Capture the cell that displays the provided text and extract its (X, Y) central coordinate. 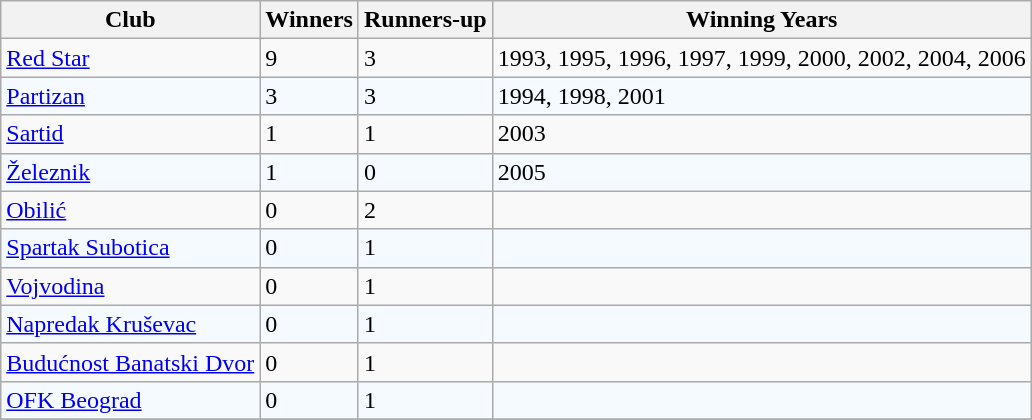
2005 (762, 172)
Sartid (130, 134)
1993, 1995, 1996, 1997, 1999, 2000, 2002, 2004, 2006 (762, 58)
Red Star (130, 58)
Winning Years (762, 20)
Železnik (130, 172)
Vojvodina (130, 286)
OFK Beograd (130, 400)
2 (425, 210)
Obilić (130, 210)
9 (310, 58)
1994, 1998, 2001 (762, 96)
Spartak Subotica (130, 248)
Partizan (130, 96)
Runners-up (425, 20)
Club (130, 20)
Budućnost Banatski Dvor (130, 362)
Winners (310, 20)
2003 (762, 134)
Napredak Kruševac (130, 324)
